Locate the cell with the specified text and output its (x, y) center coordinate. 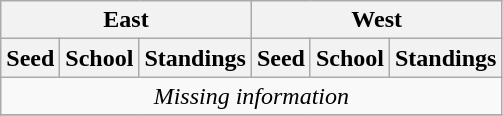
West (376, 20)
Missing information (252, 96)
East (126, 20)
